Locate the cell with the specified text and output its [X, Y] center coordinate. 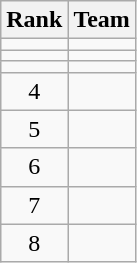
5 [34, 129]
7 [34, 205]
Rank [34, 20]
8 [34, 243]
Team [102, 20]
6 [34, 167]
4 [34, 91]
